Pinpoint the cell where the given text exists, returning its [x, y] midpoint coordinate. 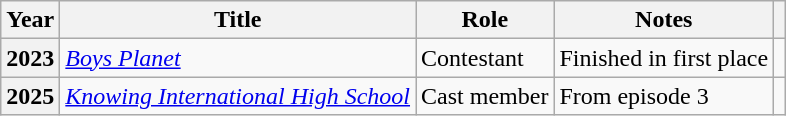
Finished in first place [664, 58]
Contestant [485, 58]
Knowing International High School [238, 96]
2025 [30, 96]
Notes [664, 20]
2023 [30, 58]
Boys Planet [238, 58]
Year [30, 20]
From episode 3 [664, 96]
Cast member [485, 96]
Role [485, 20]
Title [238, 20]
